Pinpoint the cell where the given text exists, returning its (x, y) midpoint coordinate. 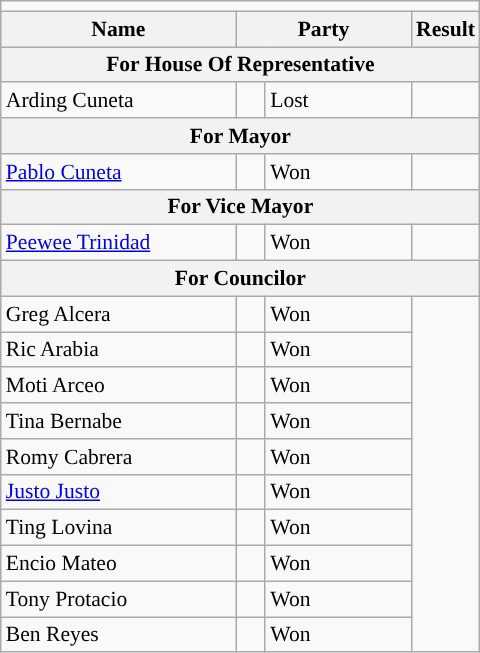
Name (118, 29)
Romy Cabrera (118, 457)
Ben Reyes (118, 635)
Party (324, 29)
Peewee Trinidad (118, 243)
Encio Mateo (118, 564)
Result (446, 29)
For Councilor (240, 279)
Lost (338, 101)
Pablo Cuneta (118, 172)
For House Of Representative (240, 65)
Justo Justo (118, 492)
Ric Arabia (118, 350)
Moti Arceo (118, 386)
Tina Bernabe (118, 421)
For Vice Mayor (240, 207)
Greg Alcera (118, 314)
Tony Protacio (118, 599)
Arding Cuneta (118, 101)
Ting Lovina (118, 528)
For Mayor (240, 136)
